Provide the (X, Y) coordinate of the cell's center where the given text is located.  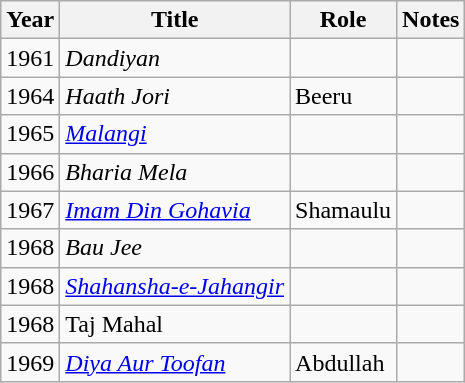
Malangi (175, 134)
Shamaulu (344, 210)
Bharia Mela (175, 172)
Taj Mahal (175, 324)
Dandiyan (175, 58)
1961 (30, 58)
Year (30, 20)
1969 (30, 362)
1967 (30, 210)
Haath Jori (175, 96)
Shahansha-e-Jahangir (175, 286)
Beeru (344, 96)
1966 (30, 172)
Bau Jee (175, 248)
1964 (30, 96)
Diya Aur Toofan (175, 362)
Abdullah (344, 362)
Imam Din Gohavia (175, 210)
Title (175, 20)
1965 (30, 134)
Notes (431, 20)
Role (344, 20)
